For the text-containing cell, return its midpoint in [x, y] coordinate format. 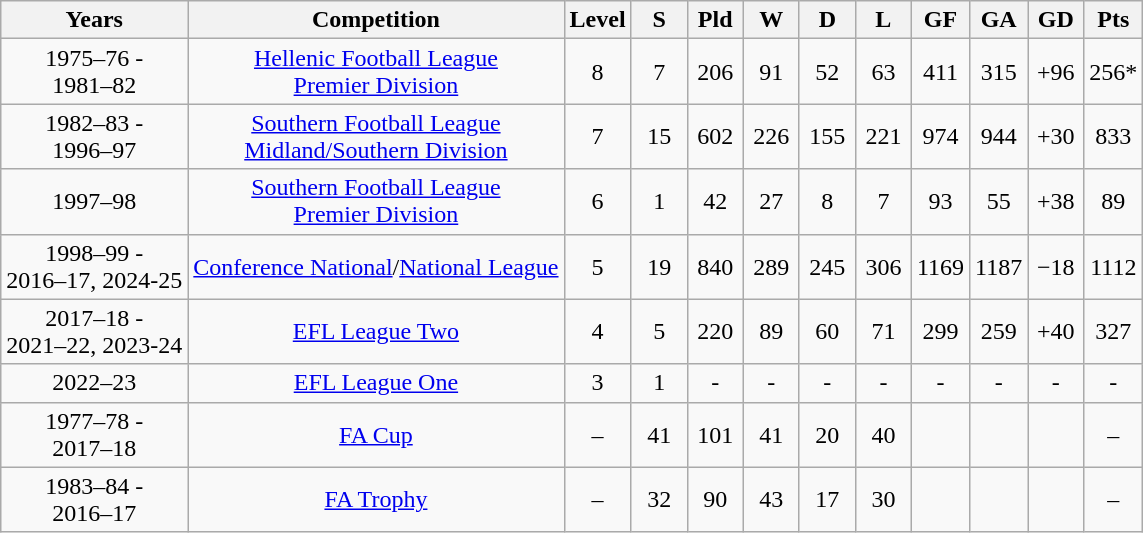
944 [999, 136]
93 [940, 202]
20 [827, 434]
90 [715, 500]
411 [940, 72]
1998–99 - 2016–17, 2024-25 [94, 266]
289 [771, 266]
1977–78 - 2017–18 [94, 434]
Competition [376, 20]
221 [883, 136]
43 [771, 500]
−18 [1056, 266]
27 [771, 202]
3 [598, 383]
60 [827, 332]
19 [659, 266]
306 [883, 266]
4 [598, 332]
15 [659, 136]
FA Trophy [376, 500]
42 [715, 202]
1982–83 - 1996–97 [94, 136]
40 [883, 434]
1975–76 - 1981–82 [94, 72]
Southern Football LeagueMidland/Southern Division [376, 136]
2017–18 - 2021–22, 2023-24 [94, 332]
+96 [1056, 72]
256* [1114, 72]
299 [940, 332]
FA Cup [376, 434]
+30 [1056, 136]
1112 [1114, 266]
1997–98 [94, 202]
259 [999, 332]
+38 [1056, 202]
2022–23 [94, 383]
Conference National/National League [376, 266]
6 [598, 202]
206 [715, 72]
L [883, 20]
101 [715, 434]
Years [94, 20]
91 [771, 72]
327 [1114, 332]
840 [715, 266]
315 [999, 72]
Level [598, 20]
Southern Football LeaguePremier Division [376, 202]
220 [715, 332]
833 [1114, 136]
+40 [1056, 332]
1169 [940, 266]
974 [940, 136]
155 [827, 136]
1983–84 - 2016–17 [94, 500]
GD [1056, 20]
17 [827, 500]
Pts [1114, 20]
71 [883, 332]
602 [715, 136]
GF [940, 20]
30 [883, 500]
S [659, 20]
52 [827, 72]
226 [771, 136]
55 [999, 202]
D [827, 20]
32 [659, 500]
63 [883, 72]
1187 [999, 266]
245 [827, 266]
W [771, 20]
GA [999, 20]
Pld [715, 20]
Hellenic Football LeaguePremier Division [376, 72]
EFL League Two [376, 332]
EFL League One [376, 383]
